Detect which cell encompasses the target text, then output its (x, y) center coordinate. 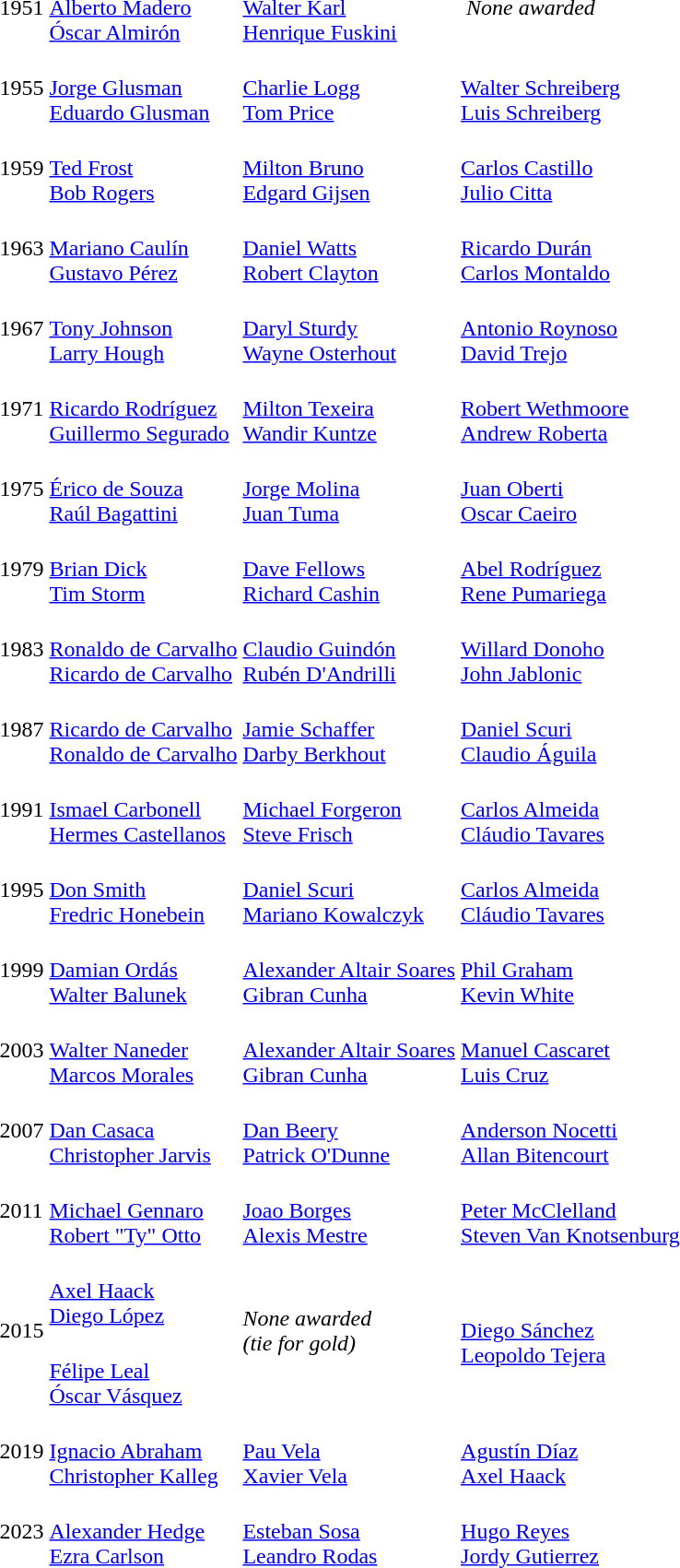
Daniel WattsRobert Clayton (349, 248)
Ignacio AbrahamChristopher Kalleg (144, 1451)
Daniel ScuriMariano Kowalczyk (349, 890)
Mariano CaulínGustavo Pérez (144, 248)
Félipe LealÓscar Vásquez (144, 1371)
Don SmithFredric Honebein (144, 890)
Milton TexeiraWandir Kuntze (349, 408)
Brian DickTim Storm (144, 569)
Michael ForgeronSteve Frisch (349, 809)
Ronaldo de CarvalhoRicardo de Carvalho (144, 649)
Claudio GuindónRubén D'Andrilli (349, 649)
Joao Borges Alexis Mestre (349, 1210)
Ismael CarbonellHermes Castellanos (144, 809)
Ted FrostBob Rogers (144, 168)
Ricardo de CarvalhoRonaldo de Carvalho (144, 729)
Érico de SouzaRaúl Bagattini (144, 489)
Ricardo RodríguezGuillermo Segurado (144, 408)
Pau VelaXavier Vela (349, 1451)
Damian OrdásWalter Balunek (144, 970)
Alexander Altair Soares Gibran Cunha (349, 1050)
Dan CasacaChristopher Jarvis (144, 1130)
Michael Gennaro Robert "Ty" Otto (144, 1210)
Jorge GlusmanEduardo Glusman (144, 88)
Dan BeeryPatrick O'Dunne (349, 1130)
Tony JohnsonLarry Hough (144, 328)
Jamie SchafferDarby Berkhout (349, 729)
Walter Naneder Marcos Morales (144, 1050)
None awarded(tie for gold) (349, 1331)
Dave FellowsRichard Cashin (349, 569)
Alexander Altair SoaresGibran Cunha (349, 970)
Daryl SturdyWayne Osterhout (349, 328)
Milton BrunoEdgard Gijsen (349, 168)
Jorge MolinaJuan Tuma (349, 489)
Charlie LoggTom Price (349, 88)
Axel HaackDiego López (144, 1291)
